Extract the (x, y) coordinate from the center of the cell holding the provided text.  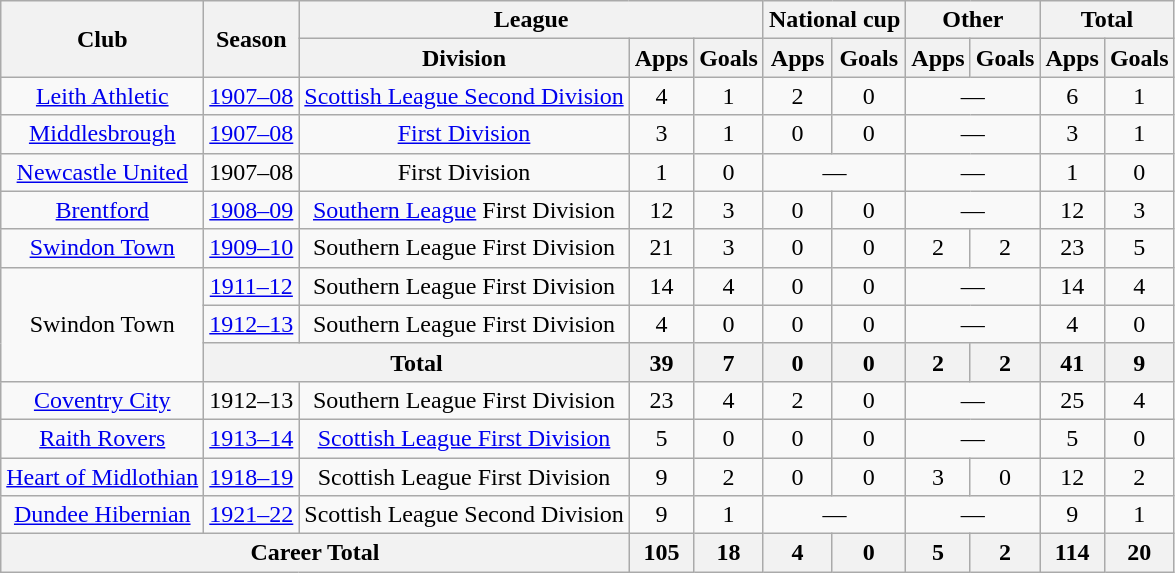
41 (1072, 362)
18 (729, 553)
39 (661, 362)
105 (661, 553)
1921–22 (252, 515)
1908–09 (252, 210)
1913–14 (252, 438)
1911–12 (252, 286)
Career Total (315, 553)
114 (1072, 553)
25 (1072, 400)
6 (1072, 96)
Leith Athletic (102, 96)
Division (464, 58)
Middlesbrough (102, 134)
Coventry City (102, 400)
Raith Rovers (102, 438)
League (532, 20)
20 (1139, 553)
National cup (834, 20)
1909–10 (252, 248)
Dundee Hibernian (102, 515)
21 (661, 248)
1918–19 (252, 477)
Season (252, 39)
Club (102, 39)
7 (729, 362)
Heart of Midlothian (102, 477)
Brentford (102, 210)
Newcastle United (102, 172)
Other (973, 20)
